Scan for the cell matching the given text and deliver its (X, Y) coordinate at center. 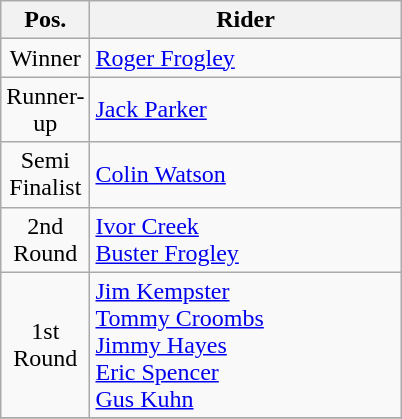
Winner (46, 58)
Jim Kempster Tommy Croombs Jimmy Hayes Eric Spencer Gus Kuhn (246, 345)
2nd Round (46, 240)
Semi Finalist (46, 174)
Pos. (46, 20)
Ivor Creek Buster Frogley (246, 240)
Runner-up (46, 110)
Jack Parker (246, 110)
Colin Watson (246, 174)
Roger Frogley (246, 58)
1st Round (46, 345)
Rider (246, 20)
